Output the [x, y] coordinate of the center of the cell containing the given text.  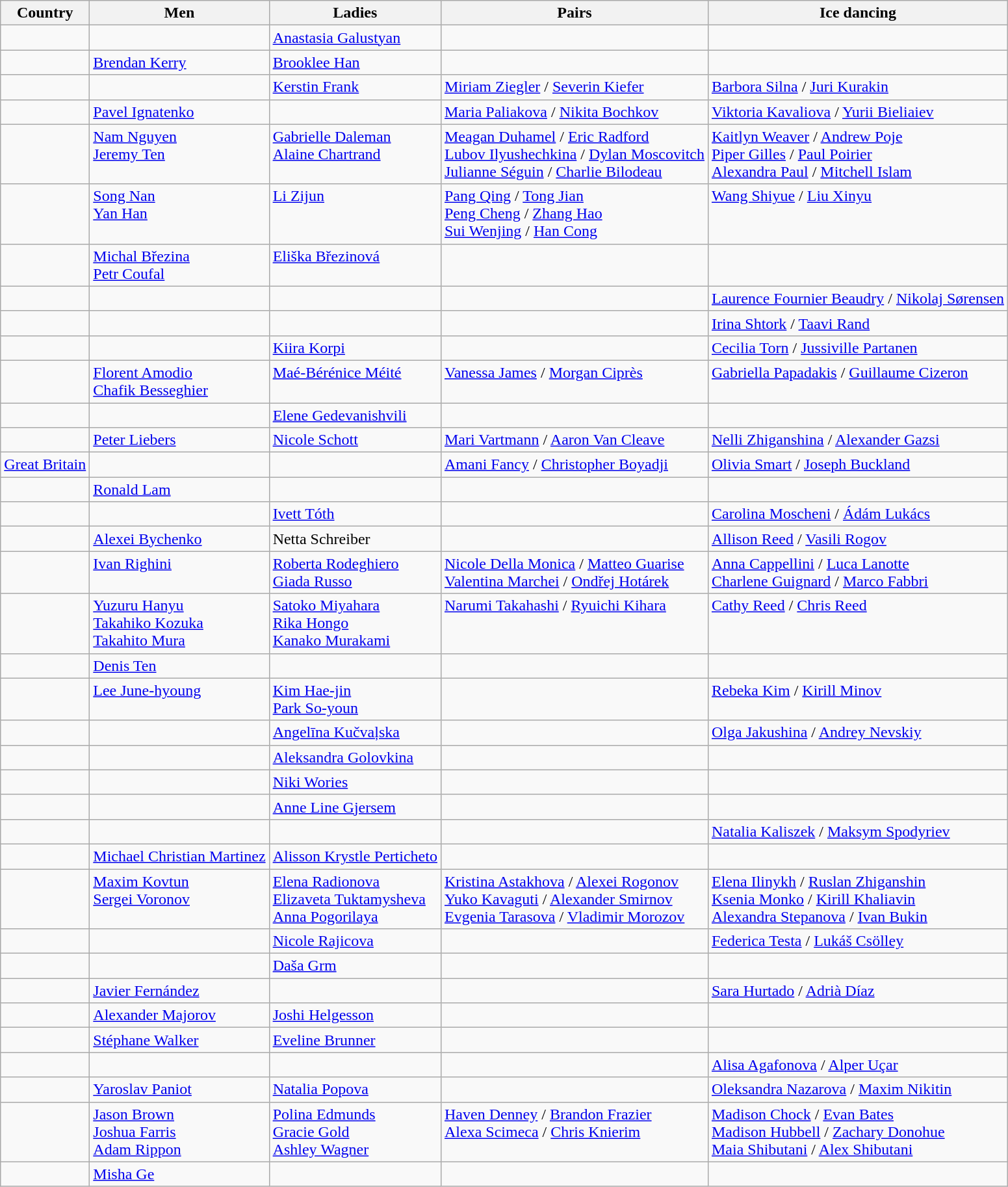
Nam Nguyen Jeremy Ten [179, 154]
Anna Cappellini / Luca Lanotte Charlene Guignard / Marco Fabbri [858, 572]
Li Zijun [355, 214]
Natalia Popova [355, 1089]
Miriam Ziegler / Severin Kiefer [575, 87]
Polina Edmunds Gracie Gold Ashley Wagner [355, 1132]
Misha Ge [179, 1174]
Javier Fernández [179, 991]
Alisa Agafonova / Alper Uçar [858, 1065]
Michal Březina Petr Coufal [179, 265]
Viktoria Kavaliova / Yurii Bieliaiev [858, 112]
Amani Fancy / Christopher Boyadji [575, 465]
Yuzuru Hanyu Takahiko Kozuka Takahito Mura [179, 623]
Aleksandra Golovkina [355, 757]
Daša Grm [355, 966]
Laurence Fournier Beaudry / Nikolaj Sørensen [858, 298]
Eliška Březinová [355, 265]
Pang Qing / Tong Jian Peng Cheng / Zhang Hao Sui Wenjing / Han Cong [575, 214]
Denis Ten [179, 666]
Kim Hae-jin Park So-youn [355, 699]
Maé-Bérénice Méité [355, 381]
Niki Wories [355, 782]
Anne Line Gjersem [355, 807]
Kerstin Frank [355, 87]
Meagan Duhamel / Eric Radford Lubov Ilyushechkina / Dylan Moscovitch Julianne Séguin / Charlie Bilodeau [575, 154]
Kiira Korpi [355, 348]
Joshi Helgesson [355, 1015]
Michael Christian Martinez [179, 856]
Nicole Rajicova [355, 941]
Great Britain [45, 465]
Narumi Takahashi / Ryuichi Kihara [575, 623]
Men [179, 13]
Ronald Lam [179, 489]
Netta Schreiber [355, 539]
Haven Denney / Brandon Frazier Alexa Scimeca / Chris Knierim [575, 1132]
Brooklee Han [355, 62]
Florent Amodio Chafik Besseghier [179, 381]
Kaitlyn Weaver / Andrew Poje Piper Gilles / Paul Poirier Alexandra Paul / Mitchell Islam [858, 154]
Cecilia Torn / Jussiville Partanen [858, 348]
Elene Gedevanishvili [355, 415]
Gabrielle Daleman Alaine Chartrand [355, 154]
Olga Jakushina / Andrey Nevskiy [858, 733]
Anastasia Galustyan [355, 38]
Jason Brown Joshua Farris Adam Rippon [179, 1132]
Stéphane Walker [179, 1040]
Olivia Smart / Joseph Buckland [858, 465]
Pavel Ignatenko [179, 112]
Roberta Rodeghiero Giada Russo [355, 572]
Irina Shtork / Taavi Rand [858, 323]
Pairs [575, 13]
Carolina Moscheni / Ádám Lukács [858, 514]
Lee June-hyoung [179, 699]
Country [45, 13]
Elena Radionova Elizaveta Tuktamysheva Anna Pogorilaya [355, 898]
Alexei Bychenko [179, 539]
Song Nan Yan Han [179, 214]
Nicole Schott [355, 440]
Maxim Kovtun Sergei Voronov [179, 898]
Allison Reed / Vasili Rogov [858, 539]
Nelli Zhiganshina / Alexander Gazsi [858, 440]
Kristina Astakhova / Alexei Rogonov Yuko Kavaguti / Alexander Smirnov Evgenia Tarasova / Vladimir Morozov [575, 898]
Cathy Reed / Chris Reed [858, 623]
Ice dancing [858, 13]
Alisson Krystle Perticheto [355, 856]
Natalia Kaliszek / Maksym Spodyriev [858, 831]
Yaroslav Paniot [179, 1089]
Madison Chock / Evan Bates Madison Hubbell / Zachary Donohue Maia Shibutani / Alex Shibutani [858, 1132]
Alexander Majorov [179, 1015]
Ivan Righini [179, 572]
Peter Liebers [179, 440]
Maria Paliakova / Nikita Bochkov [575, 112]
Federica Testa / Lukáš Csölley [858, 941]
Oleksandra Nazarova / Maxim Nikitin [858, 1089]
Sara Hurtado / Adrià Díaz [858, 991]
Brendan Kerry [179, 62]
Satoko Miyahara Rika Hongo Kanako Murakami [355, 623]
Nicole Della Monica / Matteo Guarise Valentina Marchei / Ondřej Hotárek [575, 572]
Elena Ilinykh / Ruslan Zhiganshin Ksenia Monko / Kirill Khaliavin Alexandra Stepanova / Ivan Bukin [858, 898]
Vanessa James / Morgan Ciprès [575, 381]
Eveline Brunner [355, 1040]
Wang Shiyue / Liu Xinyu [858, 214]
Angelīna Kučvaļska [355, 733]
Ivett Tóth [355, 514]
Rebeka Kim / Kirill Minov [858, 699]
Mari Vartmann / Aaron Van Cleave [575, 440]
Gabriella Papadakis / Guillaume Cizeron [858, 381]
Ladies [355, 13]
Barbora Silna / Juri Kurakin [858, 87]
